Capture the cell that displays the provided text and extract its (x, y) central coordinate. 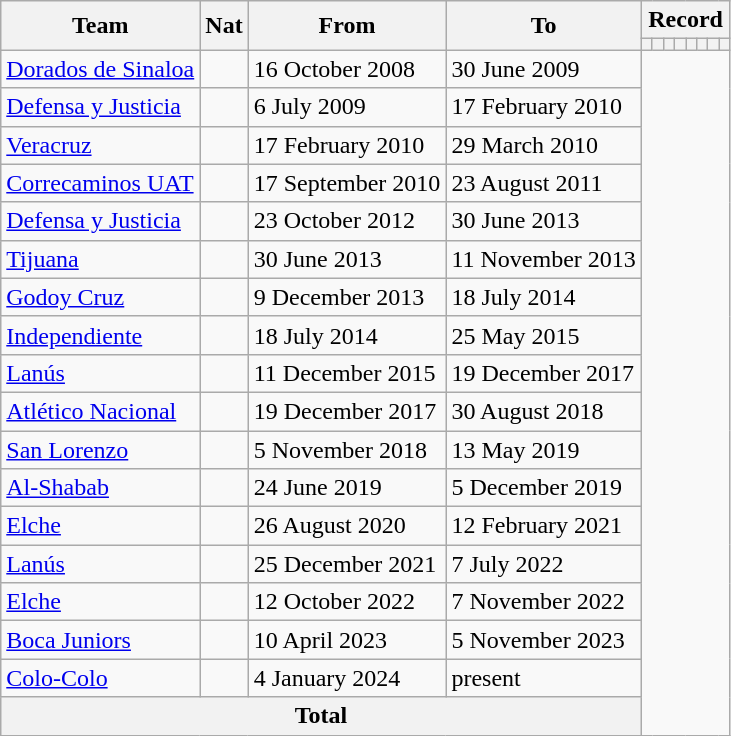
23 October 2012 (347, 221)
9 December 2013 (347, 297)
30 August 2018 (544, 411)
Correcaminos UAT (100, 183)
5 November 2018 (347, 449)
Independiente (100, 335)
Tijuana (100, 259)
To (544, 26)
11 November 2013 (544, 259)
Atlético Nacional (100, 411)
San Lorenzo (100, 449)
17 September 2010 (347, 183)
Boca Juniors (100, 640)
4 January 2024 (347, 678)
Al-Shabab (100, 488)
Total (322, 716)
24 June 2019 (347, 488)
25 May 2015 (544, 335)
present (544, 678)
12 October 2022 (347, 602)
Dorados de Sinaloa (100, 69)
From (347, 26)
29 March 2010 (544, 145)
Nat (224, 26)
Colo-Colo (100, 678)
11 December 2015 (347, 373)
Team (100, 26)
7 November 2022 (544, 602)
12 February 2021 (544, 526)
16 October 2008 (347, 69)
23 August 2011 (544, 183)
5 November 2023 (544, 640)
25 December 2021 (347, 564)
5 December 2019 (544, 488)
30 June 2009 (544, 69)
10 April 2023 (347, 640)
Record (685, 20)
6 July 2009 (347, 107)
13 May 2019 (544, 449)
Godoy Cruz (100, 297)
Veracruz (100, 145)
7 July 2022 (544, 564)
26 August 2020 (347, 526)
